Capture the cell that displays the provided text and extract its [X, Y] central coordinate. 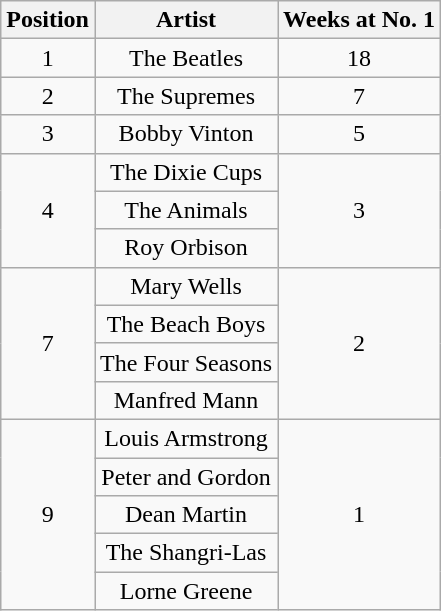
The Dixie Cups [186, 172]
4 [48, 210]
The Shangri-Las [186, 553]
The Animals [186, 210]
Mary Wells [186, 286]
9 [48, 514]
Manfred Mann [186, 400]
Weeks at No. 1 [360, 20]
Roy Orbison [186, 248]
Dean Martin [186, 515]
Lorne Greene [186, 591]
The Supremes [186, 96]
18 [360, 58]
The Four Seasons [186, 362]
5 [360, 134]
Louis Armstrong [186, 438]
The Beatles [186, 58]
Artist [186, 20]
Peter and Gordon [186, 477]
The Beach Boys [186, 324]
Position [48, 20]
Bobby Vinton [186, 134]
